Provide the [X, Y] coordinate of the cell's center where the given text is located.  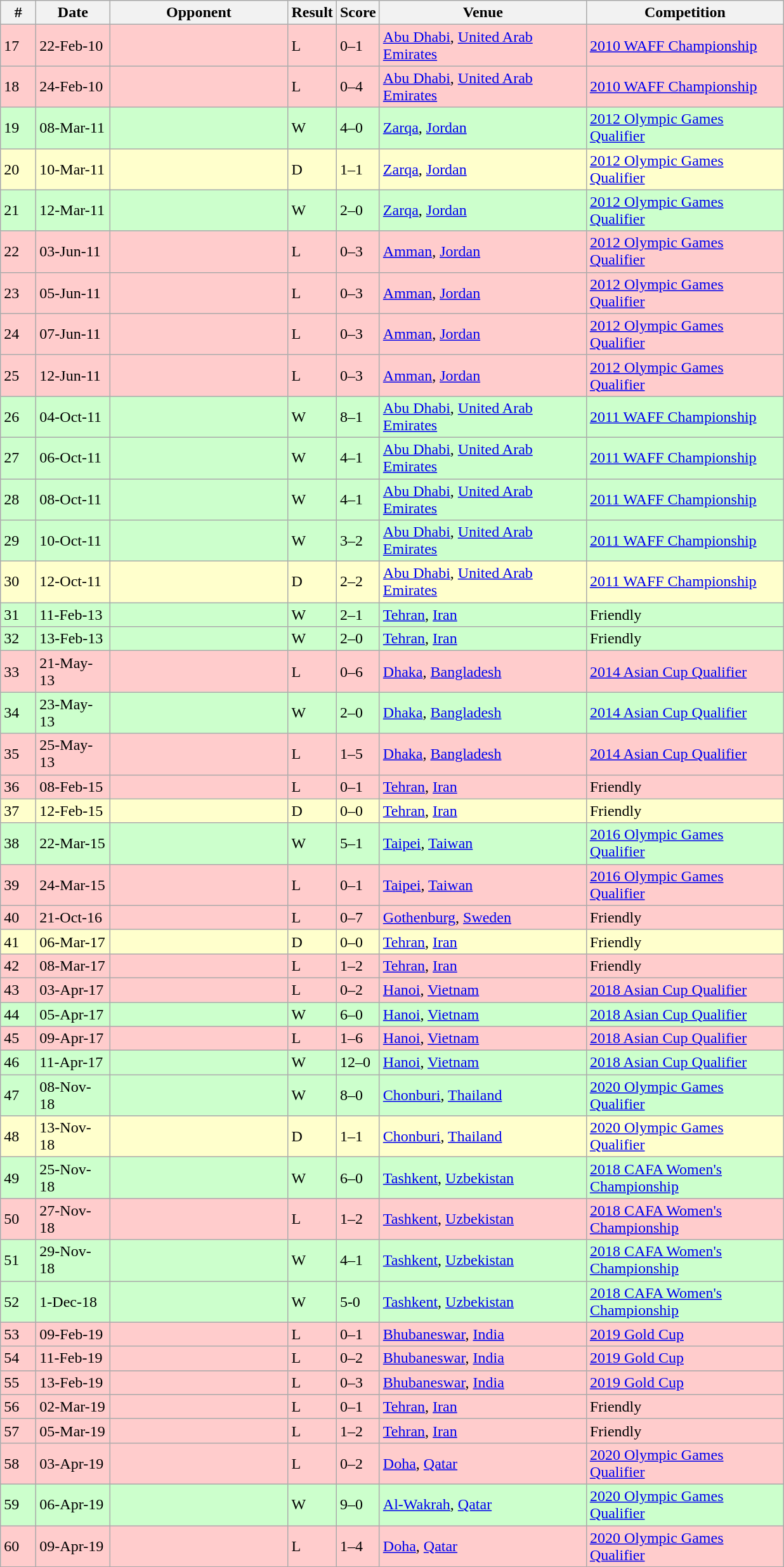
02-Mar-19 [73, 1406]
Gothenburg, Sweden [483, 917]
0–6 [358, 671]
08-Oct-11 [73, 499]
9–0 [358, 1505]
30 [18, 582]
05-Jun-11 [73, 293]
40 [18, 917]
2–1 [358, 615]
52 [18, 1302]
12-Oct-11 [73, 582]
31 [18, 615]
44 [18, 1014]
29 [18, 541]
48 [18, 1137]
56 [18, 1406]
49 [18, 1177]
47 [18, 1095]
23-May-13 [73, 713]
24 [18, 334]
37 [18, 811]
1–5 [358, 754]
03-Apr-17 [73, 990]
18 [18, 86]
10-Oct-11 [73, 541]
22 [18, 251]
42 [18, 966]
8–0 [358, 1095]
21-May-13 [73, 671]
53 [18, 1334]
41 [18, 941]
08-Mar-17 [73, 966]
Venue [483, 13]
10-Mar-11 [73, 169]
12–0 [358, 1063]
2–2 [358, 582]
19 [18, 128]
33 [18, 671]
Opponent [199, 13]
20 [18, 169]
8–1 [358, 416]
04-Oct-11 [73, 416]
39 [18, 884]
07-Jun-11 [73, 334]
23 [18, 293]
03-Jun-11 [73, 251]
34 [18, 713]
36 [18, 787]
45 [18, 1039]
46 [18, 1063]
26 [18, 416]
Result [312, 13]
12-Jun-11 [73, 376]
06-Oct-11 [73, 458]
25 [18, 376]
1-Dec-18 [73, 1302]
08-Mar-11 [73, 128]
08-Feb-15 [73, 787]
11-Apr-17 [73, 1063]
60 [18, 1545]
59 [18, 1505]
57 [18, 1431]
1–4 [358, 1545]
54 [18, 1358]
55 [18, 1382]
22-Mar-15 [73, 844]
# [18, 13]
5–1 [358, 844]
21 [18, 211]
17 [18, 46]
22-Feb-10 [73, 46]
4–0 [358, 128]
28 [18, 499]
Score [358, 13]
3–2 [358, 541]
51 [18, 1260]
12-Mar-11 [73, 211]
27-Nov-18 [73, 1219]
24-Feb-10 [73, 86]
43 [18, 990]
05-Apr-17 [73, 1014]
0–7 [358, 917]
06-Mar-17 [73, 941]
21-Oct-16 [73, 917]
38 [18, 844]
Al-Wakrah, Qatar [483, 1505]
03-Apr-19 [73, 1463]
25-Nov-18 [73, 1177]
Date [73, 13]
11-Feb-19 [73, 1358]
13-Feb-19 [73, 1382]
29-Nov-18 [73, 1260]
06-Apr-19 [73, 1505]
09-Feb-19 [73, 1334]
11-Feb-13 [73, 615]
25-May-13 [73, 754]
50 [18, 1219]
24-Mar-15 [73, 884]
5-0 [358, 1302]
09-Apr-17 [73, 1039]
05-Mar-19 [73, 1431]
09-Apr-19 [73, 1545]
Competition [685, 13]
0–4 [358, 86]
35 [18, 754]
13-Feb-13 [73, 639]
13-Nov-18 [73, 1137]
12-Feb-15 [73, 811]
27 [18, 458]
32 [18, 639]
1–6 [358, 1039]
58 [18, 1463]
08-Nov-18 [73, 1095]
